Determine the [x, y] coordinate at the center of the cell enclosing the given text.  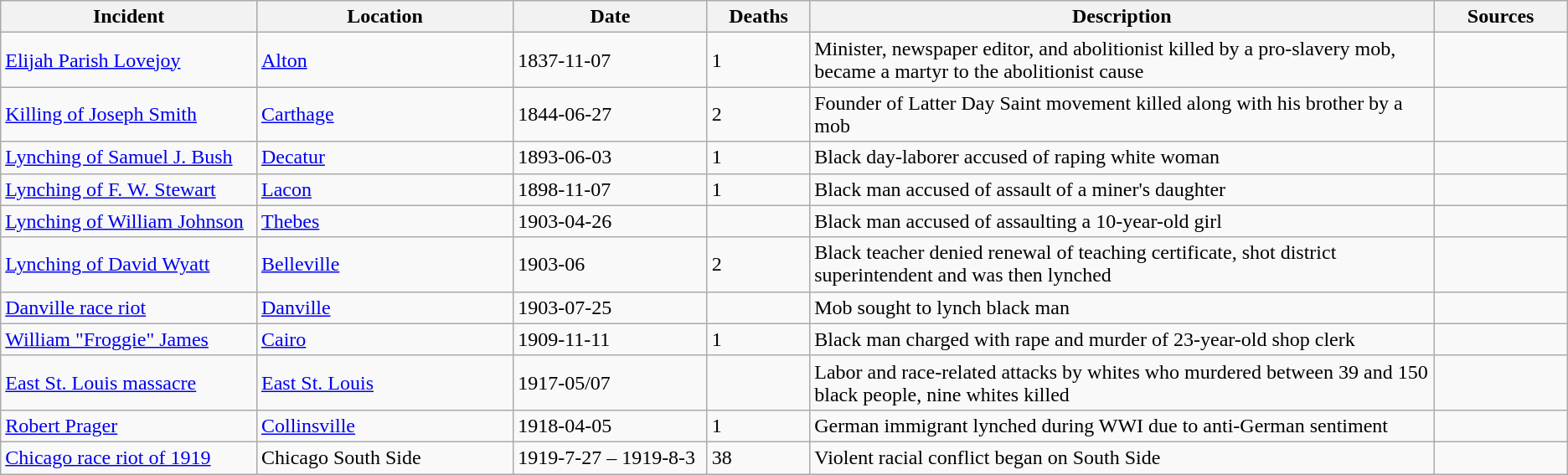
Minister, newspaper editor, and abolitionist killed by a pro-slavery mob, became a martyr to the abolitionist cause [1122, 60]
Decatur [384, 157]
Lynching of Samuel J. Bush [129, 157]
1903-07-25 [611, 307]
1909-11-11 [611, 339]
Black day-laborer accused of raping white woman [1122, 157]
1898-11-07 [611, 189]
Black man accused of assault of a miner's daughter [1122, 189]
William "Froggie" James [129, 339]
Lynching of William Johnson [129, 221]
Mob sought to lynch black man [1122, 307]
Black man charged with rape and murder of 23-year-old shop clerk [1122, 339]
38 [758, 457]
1919-7-27 – 1919-8-3 [611, 457]
Lynching of F. W. Stewart [129, 189]
Location [384, 17]
Description [1122, 17]
1917-05/07 [611, 382]
Thebes [384, 221]
Incident [129, 17]
Chicago race riot of 1919 [129, 457]
Elijah Parish Lovejoy [129, 60]
Lacon [384, 189]
Black man accused of assaulting a 10-year-old girl [1122, 221]
East St. Louis massacre [129, 382]
Violent racial conflict began on South Side [1122, 457]
Deaths [758, 17]
Founder of Latter Day Saint movement killed along with his brother by a mob [1122, 114]
1903-04-26 [611, 221]
Carthage [384, 114]
1918-04-05 [611, 426]
1844-06-27 [611, 114]
Cairo [384, 339]
Alton [384, 60]
Collinsville [384, 426]
Labor and race-related attacks by whites who murdered between 39 and 150 black people, nine whites killed [1122, 382]
Lynching of David Wyatt [129, 265]
Date [611, 17]
Belleville [384, 265]
Black teacher denied renewal of teaching certificate, shot district superintendent and was then lynched [1122, 265]
German immigrant lynched during WWI due to anti-German sentiment [1122, 426]
Danville [384, 307]
Killing of Joseph Smith [129, 114]
Sources [1501, 17]
Robert Prager [129, 426]
1837-11-07 [611, 60]
East St. Louis [384, 382]
Danville race riot [129, 307]
1893-06-03 [611, 157]
Chicago South Side [384, 457]
1903-06 [611, 265]
